Return the (X, Y) coordinate for the center point of the cell that contains the specified text.  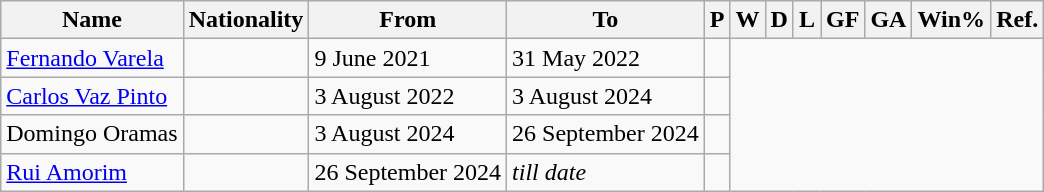
31 May 2022 (606, 58)
W (748, 20)
D (779, 20)
Win% (952, 20)
Domingo Oramas (92, 134)
Rui Amorim (92, 172)
GF (843, 20)
To (606, 20)
L (806, 20)
till date (606, 172)
Name (92, 20)
9 June 2021 (408, 58)
GA (888, 20)
Ref. (1018, 20)
Nationality (246, 20)
From (408, 20)
Fernando Varela (92, 58)
3 August 2022 (408, 96)
Carlos Vaz Pinto (92, 96)
P (717, 20)
